Capture the cell that displays the provided text and extract its [X, Y] central coordinate. 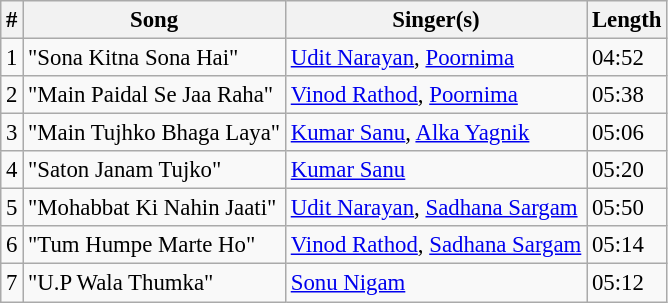
Song [154, 20]
7 [12, 283]
Length [627, 20]
3 [12, 133]
05:20 [627, 170]
"U.P Wala Thumka" [154, 283]
"Saton Janam Tujko" [154, 170]
"Mohabbat Ki Nahin Jaati" [154, 208]
Singer(s) [436, 20]
1 [12, 58]
04:52 [627, 58]
"Main Tujhko Bhaga Laya" [154, 133]
6 [12, 245]
"Sona Kitna Sona Hai" [154, 58]
Sonu Nigam [436, 283]
Udit Narayan, Poornima [436, 58]
2 [12, 95]
05:06 [627, 133]
Vinod Rathod, Poornima [436, 95]
05:50 [627, 208]
Vinod Rathod, Sadhana Sargam [436, 245]
4 [12, 170]
"Tum Humpe Marte Ho" [154, 245]
05:14 [627, 245]
05:38 [627, 95]
05:12 [627, 283]
# [12, 20]
Kumar Sanu [436, 170]
5 [12, 208]
Kumar Sanu, Alka Yagnik [436, 133]
"Main Paidal Se Jaa Raha" [154, 95]
Udit Narayan, Sadhana Sargam [436, 208]
